Detect which cell encompasses the target text, then output its [x, y] center coordinate. 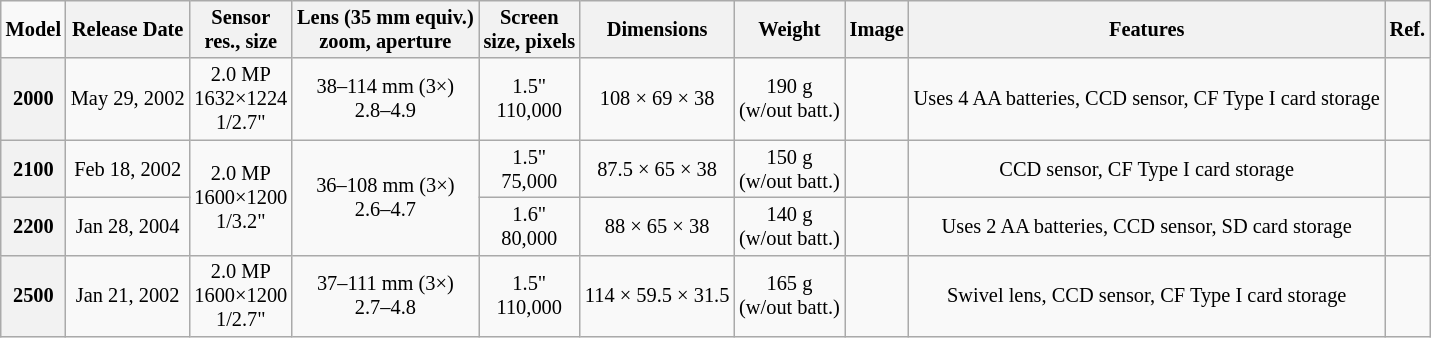
2200 [34, 226]
Dimensions [657, 29]
2.0 MP1600×12001/3.2" [240, 198]
Release Date [128, 29]
38–114 mm (3×)2.8–4.9 [385, 99]
88 × 65 × 38 [657, 226]
150 g(w/out batt.) [789, 169]
Weight [789, 29]
Uses 4 AA batteries, CCD sensor, CF Type I card storage [1147, 99]
Lens (35 mm equiv.)zoom, aperture [385, 29]
1.5"75,000 [530, 169]
Ref. [1408, 29]
2100 [34, 169]
Uses 2 AA batteries, CCD sensor, SD card storage [1147, 226]
1.6"80,000 [530, 226]
May 29, 2002 [128, 99]
Image [877, 29]
Screensize, pixels [530, 29]
36–108 mm (3×)2.6–4.7 [385, 198]
114 × 59.5 × 31.5 [657, 296]
2500 [34, 296]
Sensorres., size [240, 29]
190 g(w/out batt.) [789, 99]
Model [34, 29]
Swivel lens, CCD sensor, CF Type I card storage [1147, 296]
2.0 MP1600×12001/2.7" [240, 296]
37–111 mm (3×)2.7–4.8 [385, 296]
165 g(w/out batt.) [789, 296]
Jan 21, 2002 [128, 296]
2000 [34, 99]
Features [1147, 29]
108 × 69 × 38 [657, 99]
CCD sensor, CF Type I card storage [1147, 169]
140 g(w/out batt.) [789, 226]
2.0 MP1632×12241/2.7" [240, 99]
Jan 28, 2004 [128, 226]
Feb 18, 2002 [128, 169]
87.5 × 65 × 38 [657, 169]
